Detect which cell encompasses the target text, then output its (x, y) center coordinate. 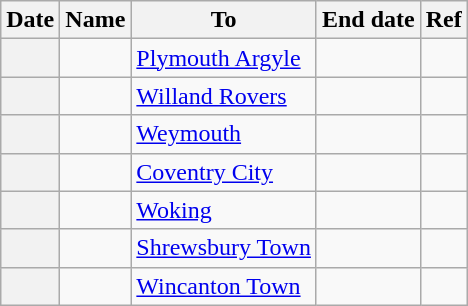
Ref (444, 20)
End date (368, 20)
Coventry City (224, 172)
Woking (224, 210)
Plymouth Argyle (224, 58)
Name (96, 20)
Date (30, 20)
Wincanton Town (224, 286)
Weymouth (224, 134)
Willand Rovers (224, 96)
Shrewsbury Town (224, 248)
To (224, 20)
